Output the (X, Y) coordinate of the center of the cell containing the given text.  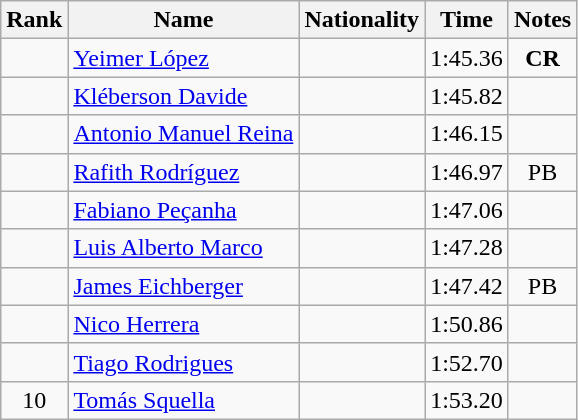
1:50.86 (467, 324)
1:47.06 (467, 210)
Luis Alberto Marco (184, 248)
Tomás Squella (184, 400)
1:45.36 (467, 58)
10 (34, 400)
Tiago Rodrigues (184, 362)
1:53.20 (467, 400)
James Eichberger (184, 286)
1:47.42 (467, 286)
Fabiano Peçanha (184, 210)
Nationality (362, 20)
1:45.82 (467, 96)
Rank (34, 20)
1:47.28 (467, 248)
Yeimer López (184, 58)
Antonio Manuel Reina (184, 134)
Kléberson Davide (184, 96)
1:52.70 (467, 362)
Rafith Rodríguez (184, 172)
Nico Herrera (184, 324)
CR (542, 58)
Time (467, 20)
1:46.97 (467, 172)
1:46.15 (467, 134)
Notes (542, 20)
Name (184, 20)
